Return the [x, y] coordinate for the center point of the cell that contains the specified text.  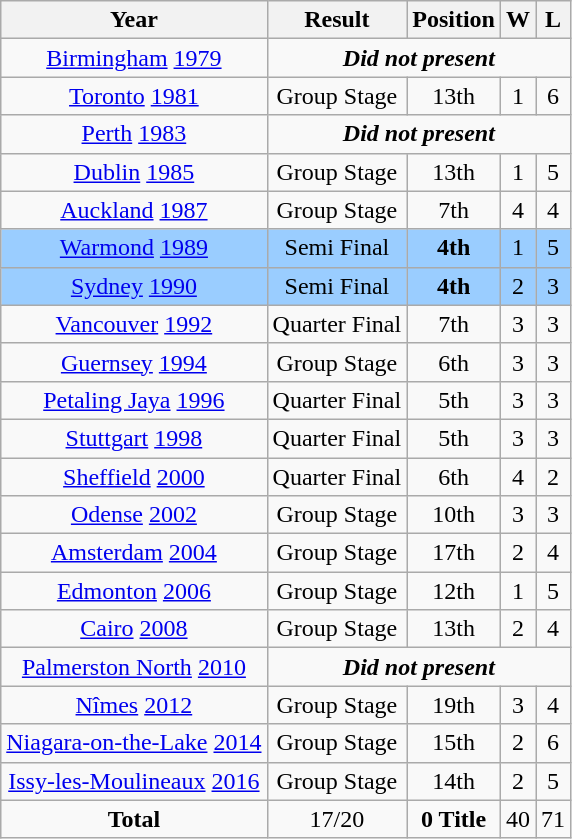
Odense 2002 [134, 515]
Issy-les-Moulineaux 2016 [134, 781]
L [554, 20]
Total [134, 819]
Auckland 1987 [134, 210]
Palmerston North 2010 [134, 667]
Birmingham 1979 [134, 58]
10th [454, 515]
Position [454, 20]
Guernsey 1994 [134, 362]
W [518, 20]
Sydney 1990 [134, 286]
Toronto 1981 [134, 96]
40 [518, 819]
Amsterdam 2004 [134, 553]
Result [337, 20]
12th [454, 591]
0 Title [454, 819]
Cairo 2008 [134, 629]
Edmonton 2006 [134, 591]
19th [454, 705]
Sheffield 2000 [134, 477]
Vancouver 1992 [134, 324]
15th [454, 743]
Nîmes 2012 [134, 705]
Year [134, 20]
Stuttgart 1998 [134, 438]
Niagara-on-the-Lake 2014 [134, 743]
17/20 [337, 819]
71 [554, 819]
Dublin 1985 [134, 172]
17th [454, 553]
Warmond 1989 [134, 248]
Perth 1983 [134, 134]
Petaling Jaya 1996 [134, 400]
14th [454, 781]
